From the cell containing the given text, extract its center point as (X, Y) coordinate. 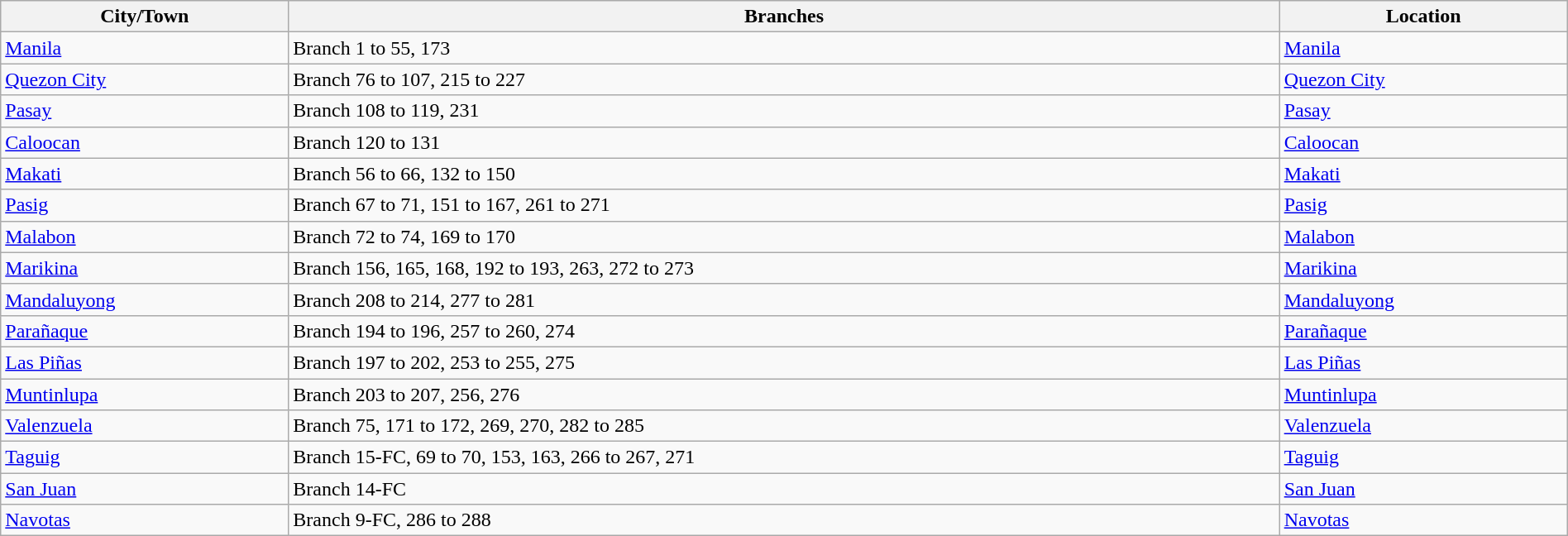
Branch 14-FC (784, 489)
Branch 56 to 66, 132 to 150 (784, 174)
City/Town (145, 17)
Branch 197 to 202, 253 to 255, 275 (784, 362)
Branch 203 to 207, 256, 276 (784, 395)
Branch 1 to 55, 173 (784, 48)
Branch 108 to 119, 231 (784, 111)
Branch 72 to 74, 169 to 170 (784, 237)
Branch 76 to 107, 215 to 227 (784, 79)
Branch 67 to 71, 151 to 167, 261 to 271 (784, 205)
Branches (784, 17)
Location (1423, 17)
Branch 120 to 131 (784, 142)
Branch 15-FC, 69 to 70, 153, 163, 266 to 267, 271 (784, 457)
Branch 194 to 196, 257 to 260, 274 (784, 331)
Branch 9-FC, 286 to 288 (784, 520)
Branch 156, 165, 168, 192 to 193, 263, 272 to 273 (784, 268)
Branch 75, 171 to 172, 269, 270, 282 to 285 (784, 426)
Branch 208 to 214, 277 to 281 (784, 299)
